Identify which cell holds the provided text, then report its (X, Y) central coordinate. 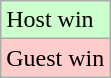
Host win (56, 20)
Guest win (56, 58)
